From the cell containing the given text, extract its center point as (X, Y) coordinate. 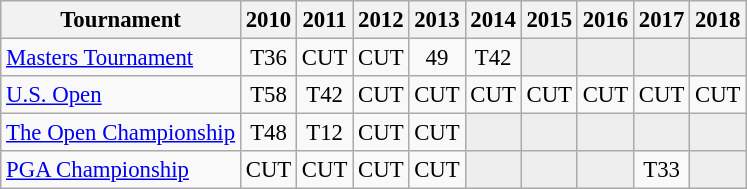
The Open Championship (121, 133)
T33 (661, 170)
Tournament (121, 20)
T58 (268, 95)
PGA Championship (121, 170)
2015 (549, 20)
49 (437, 58)
U.S. Open (121, 95)
2011 (325, 20)
T12 (325, 133)
T36 (268, 58)
T48 (268, 133)
2016 (605, 20)
2014 (493, 20)
2010 (268, 20)
Masters Tournament (121, 58)
2012 (381, 20)
2017 (661, 20)
2013 (437, 20)
2018 (718, 20)
